Capture the cell that displays the provided text and extract its (X, Y) central coordinate. 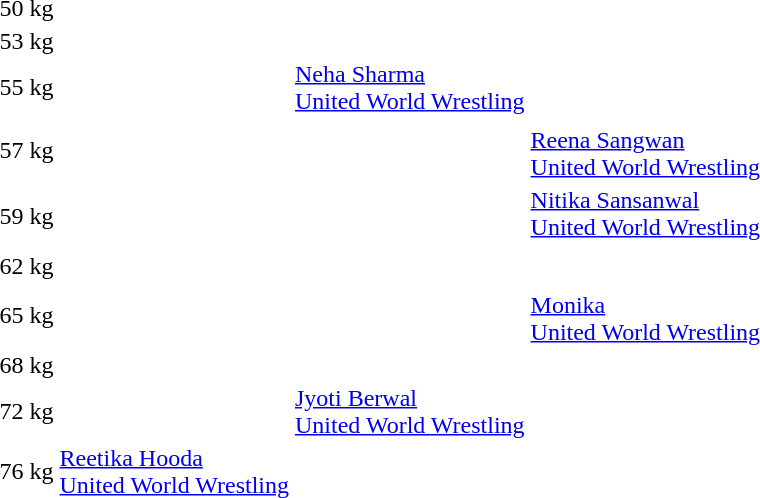
Jyoti BerwalUnited World Wrestling (410, 412)
Neha SharmaUnited World Wrestling (410, 88)
